Return (X, Y) of the center of cell containing provided text 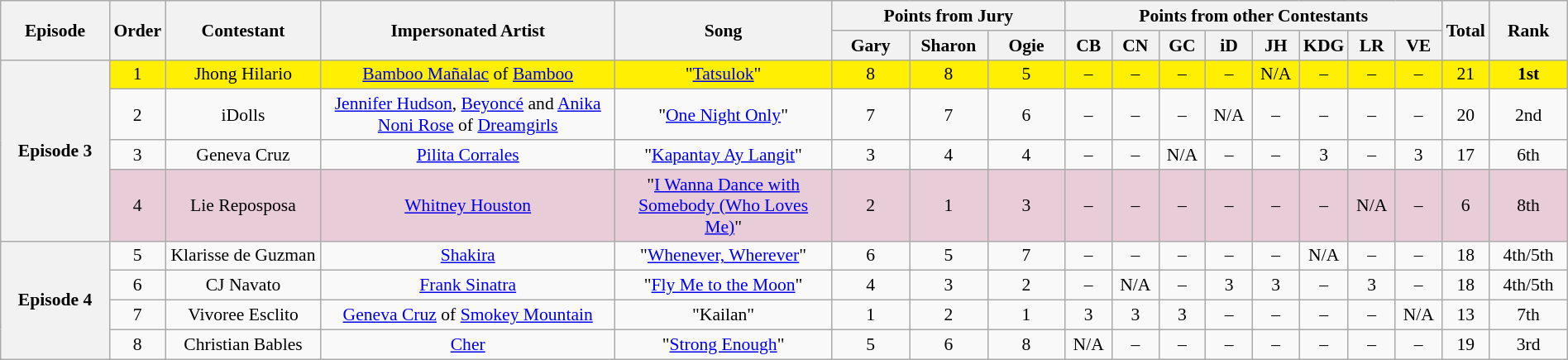
21 (1465, 74)
LR (1371, 46)
Rank (1528, 30)
Whitney Houston (468, 205)
"Fly Me to the Moon" (723, 286)
Points from Jury (949, 16)
Cher (468, 344)
17 (1465, 155)
KDG (1323, 46)
JH (1275, 46)
1st (1528, 74)
Geneva Cruz of Smokey Mountain (468, 315)
"I Wanna Dance with Somebody (Who Loves Me)" (723, 205)
Order (137, 30)
"Kailan" (723, 315)
3rd (1528, 344)
Total (1465, 30)
Ogie (1026, 46)
Bamboo Mañalac of Bamboo (468, 74)
Episode 4 (55, 300)
2nd (1528, 114)
Pilita Corrales (468, 155)
Frank Sinatra (468, 286)
6th (1528, 155)
Sharon (949, 46)
8th (1528, 205)
13 (1465, 315)
Jennifer Hudson, Beyoncé and Anika Noni Rose of Dreamgirls (468, 114)
Klarisse de Guzman (243, 256)
iD (1229, 46)
Contestant (243, 30)
Gary (871, 46)
"Kapantay Ay Langit" (723, 155)
Impersonated Artist (468, 30)
Points from other Contestants (1254, 16)
Episode 3 (55, 151)
Song (723, 30)
Christian Bables (243, 344)
Lie Reposposa (243, 205)
Episode (55, 30)
20 (1465, 114)
CJ Navato (243, 286)
"Whenever, Wherever" (723, 256)
GC (1183, 46)
CB (1088, 46)
VE (1419, 46)
"Strong Enough" (723, 344)
"Tatsulok" (723, 74)
iDolls (243, 114)
Vivoree Esclito (243, 315)
Geneva Cruz (243, 155)
"One Night Only" (723, 114)
CN (1136, 46)
Jhong Hilario (243, 74)
19 (1465, 344)
7th (1528, 315)
Shakira (468, 256)
